Pinpoint the cell where the given text exists, returning its (X, Y) midpoint coordinate. 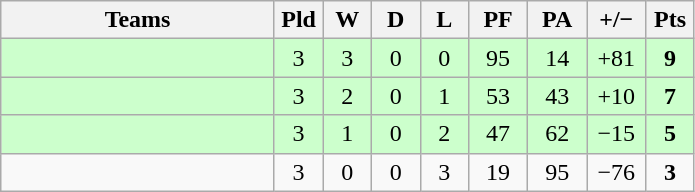
5 (670, 134)
−76 (616, 172)
Pld (298, 20)
+10 (616, 96)
Pts (670, 20)
W (348, 20)
−15 (616, 134)
D (396, 20)
62 (558, 134)
7 (670, 96)
43 (558, 96)
L (444, 20)
+/− (616, 20)
Teams (138, 20)
+81 (616, 58)
PF (498, 20)
14 (558, 58)
19 (498, 172)
9 (670, 58)
47 (498, 134)
53 (498, 96)
PA (558, 20)
